Locate the cell with the specified text and output its [x, y] center coordinate. 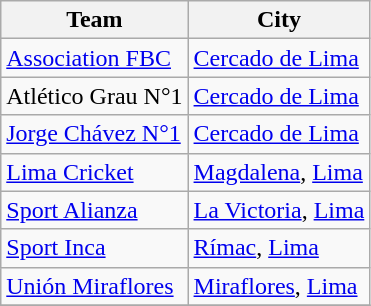
Jorge Chávez N°1 [94, 134]
Team [94, 20]
Atlético Grau N°1 [94, 96]
Association FBC [94, 58]
Sport Alianza [94, 210]
Magdalena, Lima [279, 172]
Rímac, Lima [279, 248]
City [279, 20]
La Victoria, Lima [279, 210]
Miraflores, Lima [279, 286]
Unión Miraflores [94, 286]
Sport Inca [94, 248]
Lima Cricket [94, 172]
